Return the (x, y) coordinate for the center point of the cell that contains the specified text.  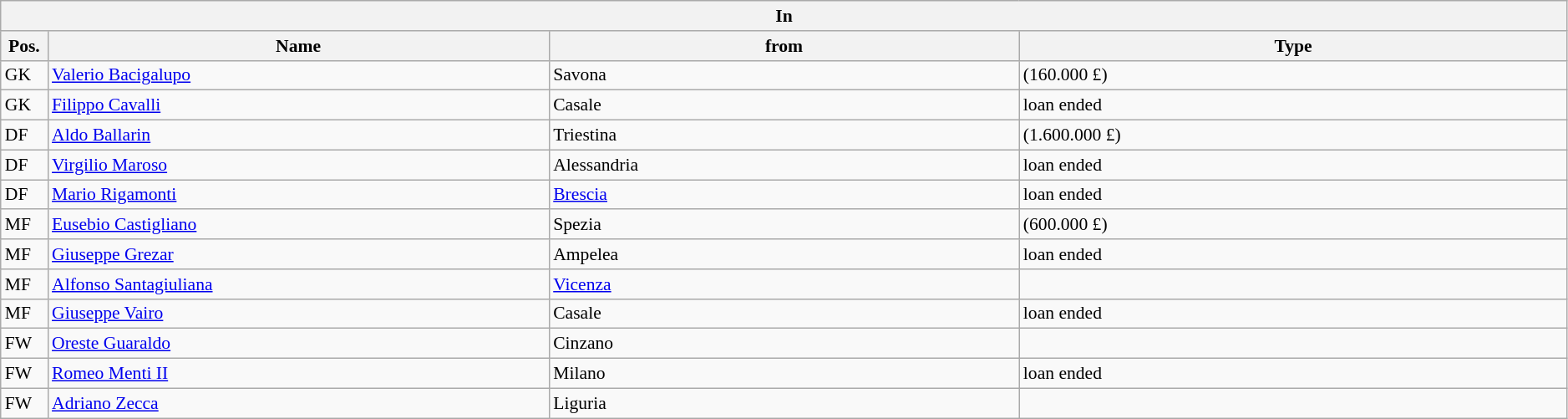
Valerio Bacigalupo (298, 75)
Oreste Guaraldo (298, 344)
(160.000 £) (1293, 75)
(1.600.000 £) (1293, 135)
Spezia (784, 225)
Brescia (784, 195)
Aldo Ballarin (298, 135)
Giuseppe Vairo (298, 314)
from (784, 46)
Filippo Cavalli (298, 105)
Ampelea (784, 254)
Triestina (784, 135)
Adriano Zecca (298, 403)
In (784, 16)
Giuseppe Grezar (298, 254)
Pos. (24, 46)
Virgilio Maroso (298, 165)
(600.000 £) (1293, 225)
Romeo Menti II (298, 374)
Liguria (784, 403)
Eusebio Castigliano (298, 225)
Mario Rigamonti (298, 195)
Savona (784, 75)
Type (1293, 46)
Alessandria (784, 165)
Alfonso Santagiuliana (298, 284)
Cinzano (784, 344)
Vicenza (784, 284)
Name (298, 46)
Milano (784, 374)
